Determine the (x, y) coordinate at the center of the cell enclosing the given text.  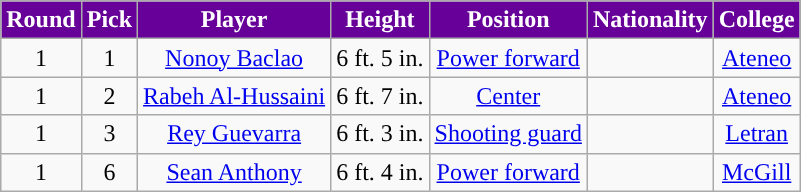
College (756, 20)
Letran (756, 134)
Position (508, 20)
6 ft. 5 in. (380, 58)
Nonoy Baclao (234, 58)
2 (109, 96)
Center (508, 96)
6 ft. 4 in. (380, 172)
Player (234, 20)
Pick (109, 20)
Rabeh Al-Hussaini (234, 96)
6 ft. 3 in. (380, 134)
Height (380, 20)
6 ft. 7 in. (380, 96)
McGill (756, 172)
Nationality (650, 20)
Shooting guard (508, 134)
3 (109, 134)
Sean Anthony (234, 172)
Round (41, 20)
Rey Guevarra (234, 134)
6 (109, 172)
